Return (X, Y) of the center of cell containing provided text 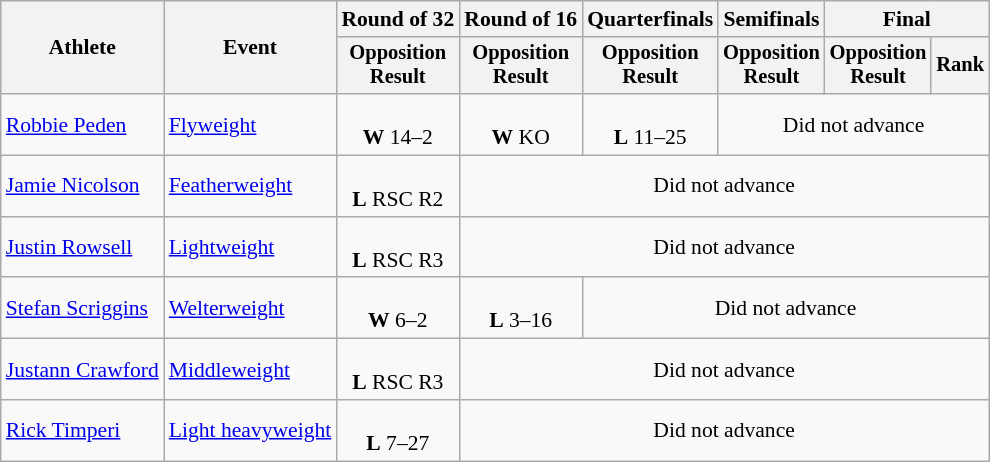
Stefan Scriggins (82, 308)
Robbie Peden (82, 124)
Light heavyweight (250, 430)
Flyweight (250, 124)
Justin Rowsell (82, 248)
Semifinals (772, 19)
Athlete (82, 48)
Justann Crawford (82, 370)
L 11–25 (650, 124)
Event (250, 48)
L RSC R2 (398, 186)
Lightweight (250, 248)
Quarterfinals (650, 19)
Featherweight (250, 186)
Jamie Nicolson (82, 186)
Middleweight (250, 370)
Round of 16 (520, 19)
W KO (520, 124)
Round of 32 (398, 19)
L 3–16 (520, 308)
Rank (960, 66)
Welterweight (250, 308)
L 7–27 (398, 430)
Rick Timperi (82, 430)
W 6–2 (398, 308)
W 14–2 (398, 124)
Final (907, 19)
